Return the (X, Y) coordinate for the center point of the cell that contains the specified text.  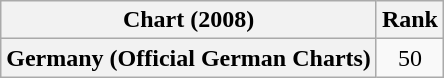
50 (410, 58)
Germany (Official German Charts) (189, 58)
Chart (2008) (189, 20)
Rank (410, 20)
